Find where the given text appears and provide that cell's center as [X, Y] coordinate. 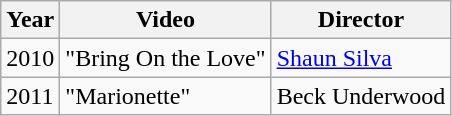
Beck Underwood [361, 96]
Director [361, 20]
"Marionette" [166, 96]
Video [166, 20]
Shaun Silva [361, 58]
Year [30, 20]
"Bring On the Love" [166, 58]
2011 [30, 96]
2010 [30, 58]
